Scan for the cell matching the given text and deliver its (x, y) coordinate at center. 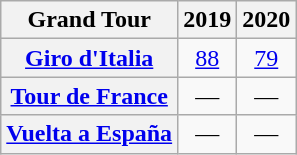
Giro d'Italia (90, 58)
Grand Tour (90, 20)
79 (266, 58)
2020 (266, 20)
Tour de France (90, 96)
88 (208, 58)
Vuelta a España (90, 134)
2019 (208, 20)
